Detect which cell encompasses the target text, then output its [x, y] center coordinate. 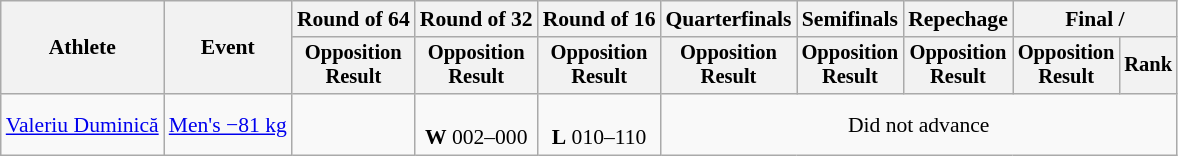
Rank [1148, 66]
Round of 32 [476, 19]
Valeriu Duminică [82, 124]
L 010–110 [600, 124]
Quarterfinals [729, 19]
Round of 16 [600, 19]
Semifinals [850, 19]
Men's −81 kg [228, 124]
Athlete [82, 48]
Final / [1095, 19]
Round of 64 [354, 19]
W 002–000 [476, 124]
Event [228, 48]
Did not advance [919, 124]
Repechage [958, 19]
